Locate the cell with the specified text and output its [X, Y] center coordinate. 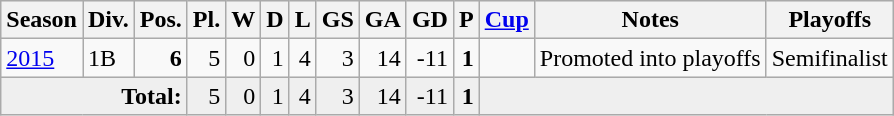
Total: [94, 96]
GS [338, 20]
Notes [650, 20]
L [302, 20]
Pos. [160, 20]
1B [108, 58]
GD [430, 20]
Season [42, 20]
6 [160, 58]
Playoffs [830, 20]
Semifinalist [830, 58]
D [275, 20]
Cup [506, 20]
Div. [108, 20]
P [466, 20]
W [244, 20]
2015 [42, 58]
Pl. [206, 20]
Promoted into playoffs [650, 58]
GA [382, 20]
